Determine the [x, y] coordinate at the center of the cell enclosing the given text.  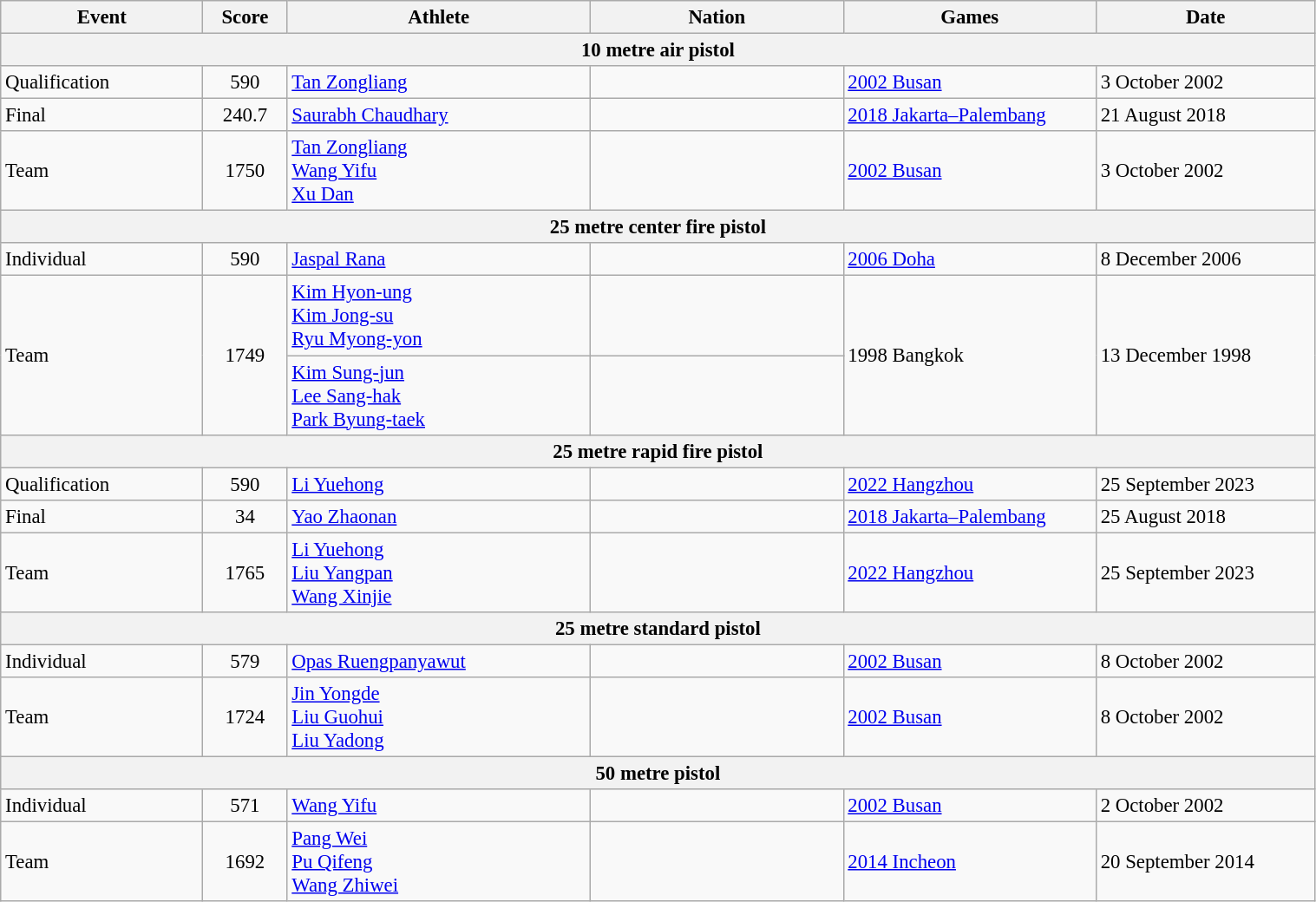
579 [245, 661]
21 August 2018 [1206, 115]
571 [245, 806]
1998 Bangkok [970, 356]
Yao Zhaonan [439, 516]
2014 Incheon [970, 862]
25 metre standard pistol [658, 629]
Wang Yifu [439, 806]
2 October 2002 [1206, 806]
25 metre center fire pistol [658, 227]
Opas Ruengpanyawut [439, 661]
240.7 [245, 115]
Jaspal Rana [439, 259]
Nation [717, 17]
Jin YongdeLiu GuohuiLiu Yadong [439, 717]
Score [245, 17]
34 [245, 516]
50 metre pistol [658, 773]
20 September 2014 [1206, 862]
Saurabh Chaudhary [439, 115]
1692 [245, 862]
1724 [245, 717]
25 August 2018 [1206, 516]
Tan Zongliang [439, 82]
10 metre air pistol [658, 50]
8 December 2006 [1206, 259]
Athlete [439, 17]
Kim Sung-junLee Sang-hakPark Byung-taek [439, 395]
Date [1206, 17]
1765 [245, 572]
Event [102, 17]
Li Yuehong [439, 484]
Tan ZongliangWang YifuXu Dan [439, 171]
Games [970, 17]
1750 [245, 171]
Pang WeiPu QifengWang Zhiwei [439, 862]
Li YuehongLiu YangpanWang Xinjie [439, 572]
25 metre rapid fire pistol [658, 451]
Kim Hyon-ungKim Jong-suRyu Myong-yon [439, 316]
13 December 1998 [1206, 356]
2006 Doha [970, 259]
1749 [245, 356]
